Return (x, y) of the center of cell containing provided text 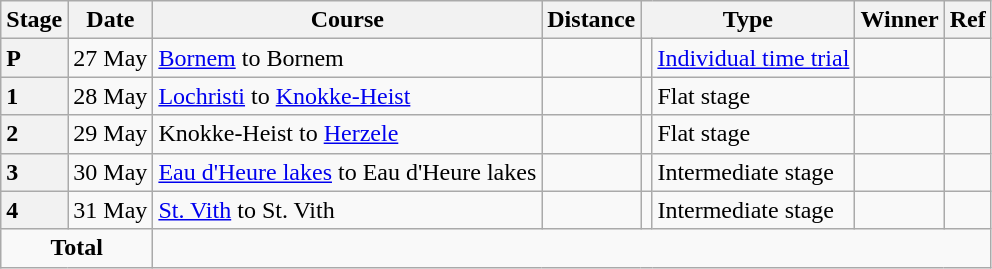
29 May (110, 134)
Total (77, 248)
Date (110, 20)
31 May (110, 210)
3 (34, 172)
P (34, 58)
Stage (34, 20)
Distance (592, 20)
Winner (900, 20)
Course (348, 20)
Knokke-Heist to Herzele (348, 134)
Individual time trial (754, 58)
28 May (110, 96)
27 May (110, 58)
Ref (968, 20)
30 May (110, 172)
St. Vith to St. Vith (348, 210)
Lochristi to Knokke-Heist (348, 96)
2 (34, 134)
4 (34, 210)
Bornem to Bornem (348, 58)
1 (34, 96)
Type (748, 20)
Eau d'Heure lakes to Eau d'Heure lakes (348, 172)
